Extract the [x, y] coordinate from the center of the cell holding the provided text.  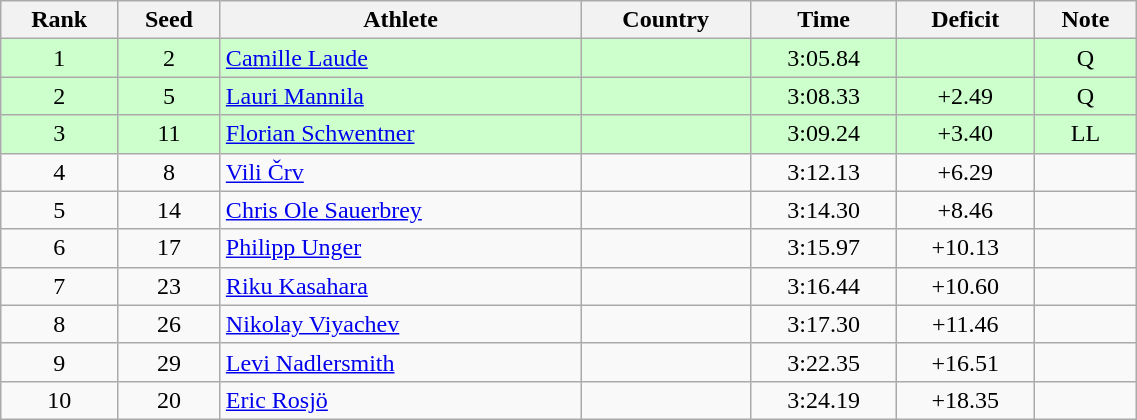
3:24.19 [824, 400]
17 [170, 248]
+16.51 [965, 362]
Note [1086, 20]
Florian Schwentner [400, 134]
20 [170, 400]
Vili Črv [400, 172]
+3.40 [965, 134]
+6.29 [965, 172]
Deficit [965, 20]
9 [60, 362]
+8.46 [965, 210]
3:09.24 [824, 134]
4 [60, 172]
Nikolay Viyachev [400, 324]
26 [170, 324]
7 [60, 286]
Chris Ole Sauerbrey [400, 210]
3:05.84 [824, 58]
3:22.35 [824, 362]
Athlete [400, 20]
3:08.33 [824, 96]
14 [170, 210]
3:12.13 [824, 172]
Time [824, 20]
6 [60, 248]
3:14.30 [824, 210]
Riku Kasahara [400, 286]
+2.49 [965, 96]
LL [1086, 134]
11 [170, 134]
Camille Laude [400, 58]
Levi Nadlersmith [400, 362]
+18.35 [965, 400]
3:15.97 [824, 248]
3 [60, 134]
3:17.30 [824, 324]
29 [170, 362]
Seed [170, 20]
Rank [60, 20]
23 [170, 286]
+10.60 [965, 286]
+11.46 [965, 324]
Country [666, 20]
3:16.44 [824, 286]
Philipp Unger [400, 248]
Eric Rosjö [400, 400]
+10.13 [965, 248]
Lauri Mannila [400, 96]
10 [60, 400]
1 [60, 58]
